Search for the cell housing the specified text and yield its [X, Y] center coordinate. 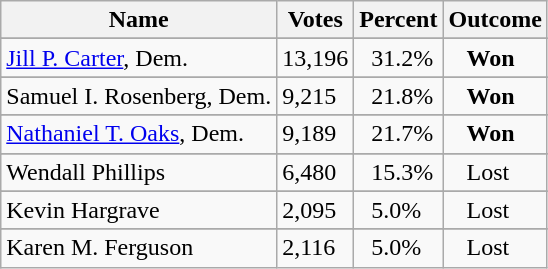
Outcome [495, 20]
21.8% [398, 96]
15.3% [398, 172]
Percent [398, 20]
9,215 [316, 96]
Nathaniel T. Oaks, Dem. [139, 134]
Jill P. Carter, Dem. [139, 58]
31.2% [398, 58]
13,196 [316, 58]
2,095 [316, 210]
6,480 [316, 172]
2,116 [316, 248]
Name [139, 20]
21.7% [398, 134]
Kevin Hargrave [139, 210]
Wendall Phillips [139, 172]
Samuel I. Rosenberg, Dem. [139, 96]
9,189 [316, 134]
Votes [316, 20]
Karen M. Ferguson [139, 248]
